From the cell containing the given text, extract its center point as (x, y) coordinate. 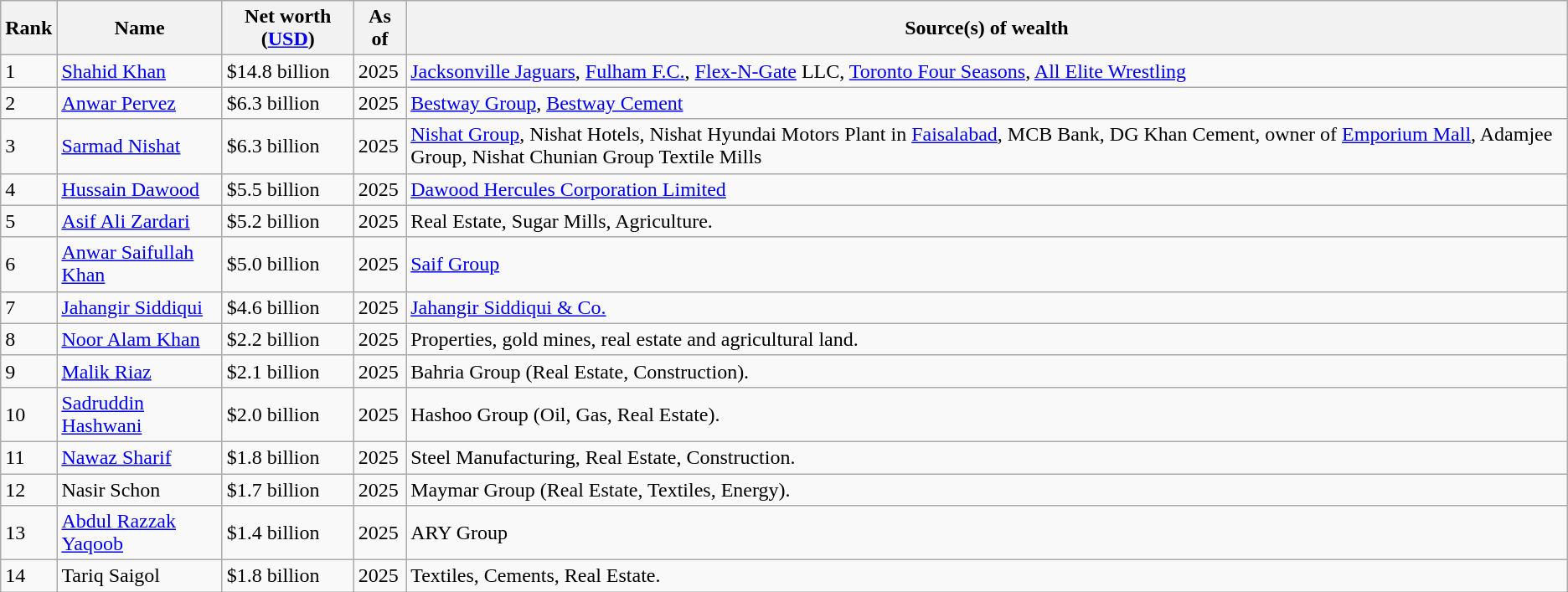
14 (28, 576)
Jacksonville Jaguars, Fulham F.C., Flex-N-Gate LLC, Toronto Four Seasons, All Elite Wrestling (987, 71)
$5.0 billion (288, 265)
Abdul Razzak Yaqoob (139, 533)
Jahangir Siddiqui & Co. (987, 307)
Properties, gold mines, real estate and agricultural land. (987, 339)
Tariq Saigol (139, 576)
8 (28, 339)
3 (28, 146)
4 (28, 189)
Source(s) of wealth (987, 28)
Sarmad Nishat (139, 146)
6 (28, 265)
$2.1 billion (288, 371)
Steel Manufacturing, Real Estate, Construction. (987, 457)
As of (380, 28)
$2.0 billion (288, 414)
Bahria Group (Real Estate, Construction). (987, 371)
Real Estate, Sugar Mills, Agriculture. (987, 221)
Bestway Group, Bestway Cement (987, 103)
Shahid Khan (139, 71)
Hashoo Group (Oil, Gas, Real Estate). (987, 414)
Maymar Group (Real Estate, Textiles, Energy). (987, 490)
5 (28, 221)
$4.6 billion (288, 307)
9 (28, 371)
Anwar Pervez (139, 103)
ARY Group (987, 533)
$5.2 billion (288, 221)
2 (28, 103)
Sadruddin Hashwani (139, 414)
Net worth (USD) (288, 28)
Textiles, Cements, Real Estate. (987, 576)
Jahangir Siddiqui (139, 307)
Asif Ali Zardari (139, 221)
Nasir Schon (139, 490)
10 (28, 414)
7 (28, 307)
12 (28, 490)
Anwar Saifullah Khan (139, 265)
13 (28, 533)
Saif Group (987, 265)
$1.4 billion (288, 533)
$5.5 billion (288, 189)
Nawaz Sharif (139, 457)
Name (139, 28)
$1.7 billion (288, 490)
Noor Alam Khan (139, 339)
1 (28, 71)
$2.2 billion (288, 339)
Rank (28, 28)
$14.8 billion (288, 71)
11 (28, 457)
Dawood Hercules Corporation Limited (987, 189)
Malik Riaz (139, 371)
Hussain Dawood (139, 189)
